Extract the (X, Y) coordinate from the center of the cell holding the provided text.  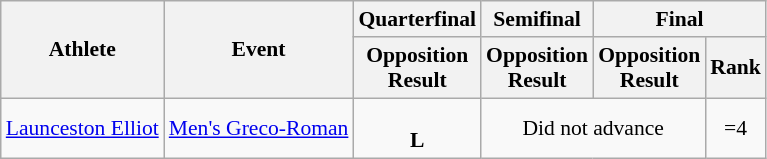
Did not advance (593, 128)
Athlete (82, 50)
Semifinal (537, 19)
L (417, 128)
Launceston Elliot (82, 128)
Final (680, 19)
=4 (736, 128)
Rank (736, 68)
Event (259, 50)
Men's Greco-Roman (259, 128)
Quarterfinal (417, 19)
